Provide the [X, Y] coordinate of the cell's center where the given text is located.  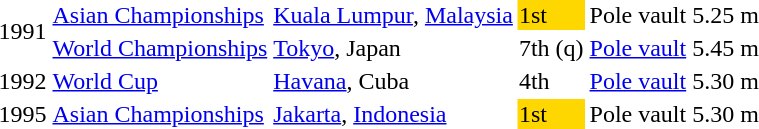
Kuala Lumpur, Malaysia [394, 15]
4th [551, 81]
Havana, Cuba [394, 81]
World Championships [160, 48]
Jakarta, Indonesia [394, 114]
World Cup [160, 81]
Tokyo, Japan [394, 48]
7th (q) [551, 48]
